Determine the [x, y] coordinate at the center of the cell enclosing the given text.  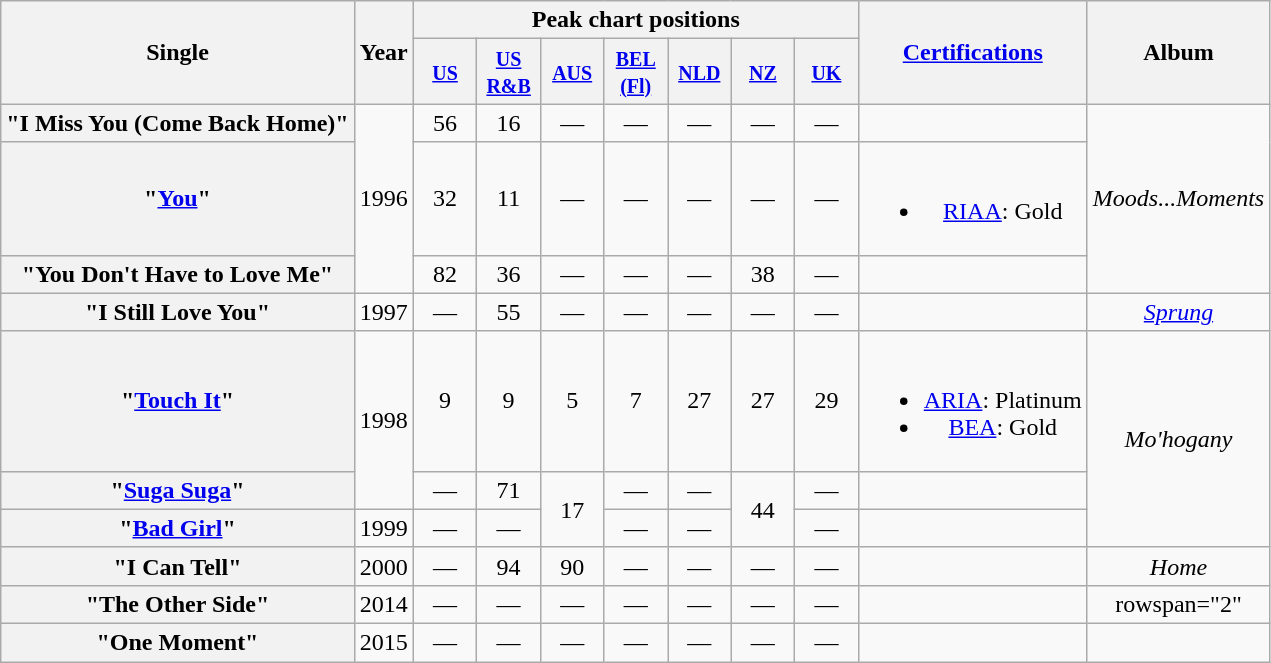
"The Other Side" [178, 604]
71 [509, 490]
AUS [572, 72]
1996 [384, 198]
rowspan="2" [1178, 604]
90 [572, 566]
16 [509, 123]
RIAA: Gold [972, 198]
38 [763, 274]
BEL(Fl) [636, 72]
29 [827, 401]
17 [572, 509]
Album [1178, 52]
56 [445, 123]
1997 [384, 312]
NLD [700, 72]
1999 [384, 528]
"You Don't Have to Love Me" [178, 274]
"You" [178, 198]
"I Miss You (Come Back Home)" [178, 123]
94 [509, 566]
"I Still Love You" [178, 312]
Sprung [1178, 312]
NZ [763, 72]
2014 [384, 604]
2015 [384, 642]
ARIA: PlatinumBEA: Gold [972, 401]
44 [763, 509]
"I Can Tell" [178, 566]
Year [384, 52]
Home [1178, 566]
USR&B [509, 72]
"Touch It" [178, 401]
7 [636, 401]
11 [509, 198]
5 [572, 401]
82 [445, 274]
Certifications [972, 52]
Moods...Moments [1178, 198]
1998 [384, 420]
55 [509, 312]
Single [178, 52]
"Bad Girl" [178, 528]
Peak chart positions [636, 20]
US [445, 72]
"Suga Suga" [178, 490]
32 [445, 198]
2000 [384, 566]
"One Moment" [178, 642]
Mo'hogany [1178, 439]
36 [509, 274]
UK [827, 72]
